Extract the (X, Y) coordinate from the center of the cell holding the provided text.  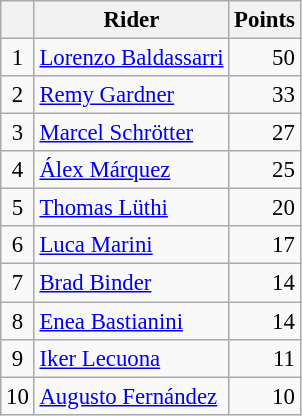
Luca Marini (132, 245)
Remy Gardner (132, 95)
1 (18, 58)
Lorenzo Baldassarri (132, 58)
33 (264, 95)
8 (18, 321)
2 (18, 95)
Rider (132, 20)
11 (264, 358)
Brad Binder (132, 283)
9 (18, 358)
Points (264, 20)
Marcel Schrötter (132, 133)
50 (264, 58)
6 (18, 245)
25 (264, 170)
Thomas Lüthi (132, 208)
4 (18, 170)
5 (18, 208)
Álex Márquez (132, 170)
Iker Lecuona (132, 358)
27 (264, 133)
Enea Bastianini (132, 321)
7 (18, 283)
Augusto Fernández (132, 396)
3 (18, 133)
20 (264, 208)
17 (264, 245)
